Provide the (X, Y) coordinate of the cell's center where the given text is located.  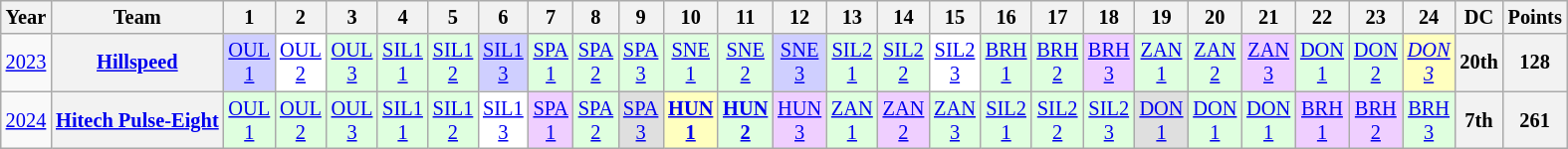
128 (1535, 63)
Hitech Pulse-Eight (137, 120)
17 (1057, 17)
Points (1535, 17)
11 (745, 17)
22 (1322, 17)
5 (453, 17)
8 (595, 17)
261 (1535, 120)
7 (552, 17)
9 (641, 17)
DON3 (1430, 63)
SNE3 (799, 63)
19 (1162, 17)
20th (1478, 63)
SNE2 (745, 63)
20 (1215, 17)
Team (137, 17)
2024 (26, 120)
DON2 (1376, 63)
Year (26, 17)
SNE1 (691, 63)
18 (1109, 17)
23 (1376, 17)
7th (1478, 120)
HUN1 (691, 120)
13 (852, 17)
1 (250, 17)
DC (1478, 17)
2023 (26, 63)
16 (1007, 17)
15 (955, 17)
HUN3 (799, 120)
Hillspeed (137, 63)
10 (691, 17)
24 (1430, 17)
2 (301, 17)
4 (402, 17)
3 (352, 17)
12 (799, 17)
HUN2 (745, 120)
6 (503, 17)
14 (904, 17)
21 (1268, 17)
